Locate the cell with the specified text and output its [X, Y] center coordinate. 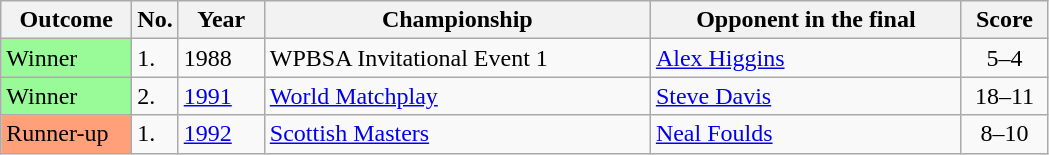
1991 [221, 96]
2. [155, 96]
WPBSA Invitational Event 1 [457, 58]
Steve Davis [806, 96]
5–4 [1004, 58]
1988 [221, 58]
Year [221, 20]
Opponent in the final [806, 20]
Runner-up [66, 134]
Scottish Masters [457, 134]
Outcome [66, 20]
Score [1004, 20]
Championship [457, 20]
World Matchplay [457, 96]
Neal Foulds [806, 134]
1992 [221, 134]
No. [155, 20]
8–10 [1004, 134]
Alex Higgins [806, 58]
18–11 [1004, 96]
